Identify which cell holds the provided text, then report its (x, y) central coordinate. 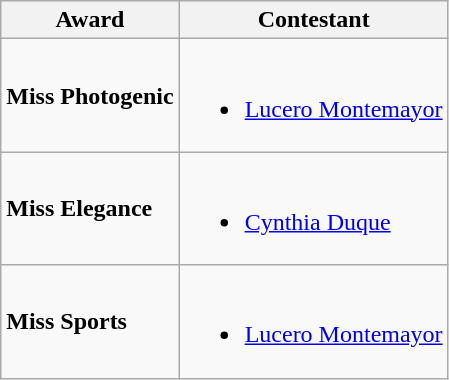
Miss Photogenic (90, 96)
Miss Elegance (90, 208)
Award (90, 20)
Cynthia Duque (314, 208)
Contestant (314, 20)
Miss Sports (90, 322)
